Detect which cell encompasses the target text, then output its [x, y] center coordinate. 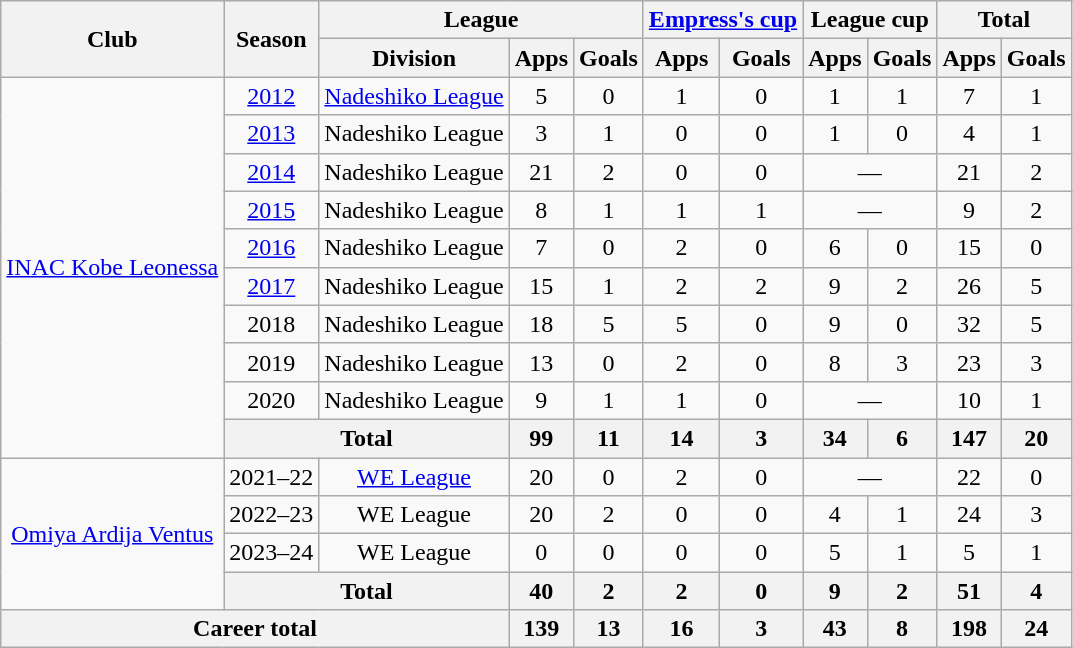
32 [969, 324]
26 [969, 286]
34 [835, 438]
2020 [272, 400]
198 [969, 629]
2019 [272, 362]
2013 [272, 134]
40 [541, 591]
2023–24 [272, 553]
2015 [272, 210]
23 [969, 362]
Omiya Ardija Ventus [112, 534]
INAC Kobe Leonessa [112, 268]
2021–22 [272, 477]
139 [541, 629]
51 [969, 591]
22 [969, 477]
Empress's cup [722, 20]
Season [272, 39]
43 [835, 629]
Club [112, 39]
18 [541, 324]
2017 [272, 286]
League [482, 20]
14 [681, 438]
Division [414, 58]
League cup [870, 20]
Career total [255, 629]
2022–23 [272, 515]
10 [969, 400]
16 [681, 629]
2018 [272, 324]
2016 [272, 248]
147 [969, 438]
99 [541, 438]
2014 [272, 172]
2012 [272, 96]
11 [609, 438]
